Scan for the cell matching the given text and deliver its [x, y] coordinate at center. 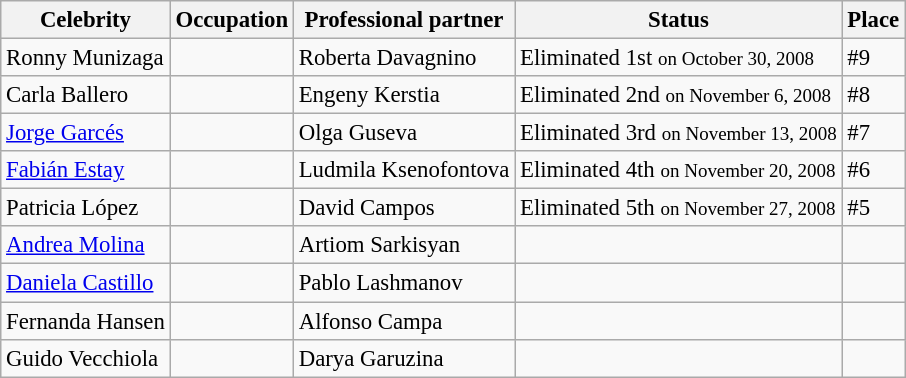
Eliminated 4th on November 20, 2008 [678, 170]
Carla Ballero [86, 95]
Daniela Castillo [86, 283]
Eliminated 5th on November 27, 2008 [678, 208]
Eliminated 1st on October 30, 2008 [678, 58]
Eliminated 3rd on November 13, 2008 [678, 133]
Ludmila Ksenofontova [404, 170]
#5 [873, 208]
Fernanda Hansen [86, 321]
Ronny Munizaga [86, 58]
Place [873, 20]
Eliminated 2nd on November 6, 2008 [678, 95]
Professional partner [404, 20]
#9 [873, 58]
#7 [873, 133]
#8 [873, 95]
Roberta Davagnino [404, 58]
Olga Guseva [404, 133]
Fabián Estay [86, 170]
David Campos [404, 208]
Status [678, 20]
Andrea Molina [86, 245]
Occupation [232, 20]
Pablo Lashmanov [404, 283]
Artiom Sarkisyan [404, 245]
Jorge Garcés [86, 133]
Alfonso Campa [404, 321]
#6 [873, 170]
Patricia López [86, 208]
Darya Garuzina [404, 358]
Engeny Kerstia [404, 95]
Celebrity [86, 20]
Guido Vecchiola [86, 358]
